For the text-containing cell, return its midpoint in [X, Y] coordinate format. 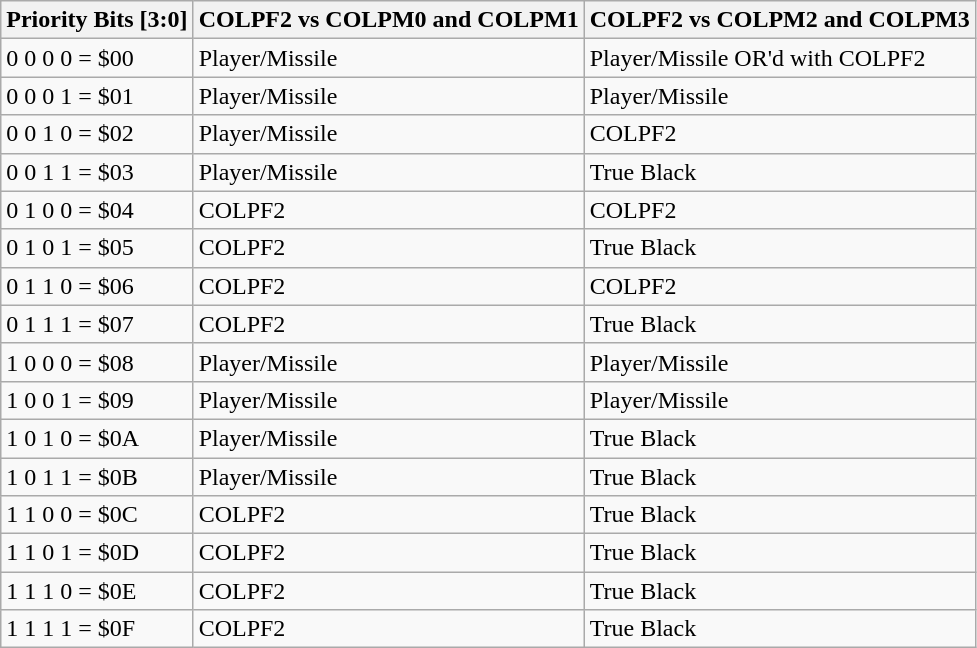
Player/Missile OR'd with COLPF2 [780, 58]
0 1 0 1 = $05 [97, 248]
1 0 1 1 = $0B [97, 477]
1 1 1 1 = $0F [97, 629]
COLPF2 vs COLPM2 and COLPM3 [780, 20]
1 1 0 1 = $0D [97, 553]
0 0 0 0 = $00 [97, 58]
1 0 0 1 = $09 [97, 400]
1 0 1 0 = $0A [97, 438]
0 0 0 1 = $01 [97, 96]
0 1 1 1 = $07 [97, 324]
0 1 0 0 = $04 [97, 210]
Priority Bits [3:0] [97, 20]
COLPF2 vs COLPM0 and COLPM1 [388, 20]
0 0 1 0 = $02 [97, 134]
0 1 1 0 = $06 [97, 286]
0 0 1 1 = $03 [97, 172]
1 1 1 0 = $0E [97, 591]
1 0 0 0 = $08 [97, 362]
1 1 0 0 = $0C [97, 515]
